Pinpoint the cell where the given text exists, returning its (X, Y) midpoint coordinate. 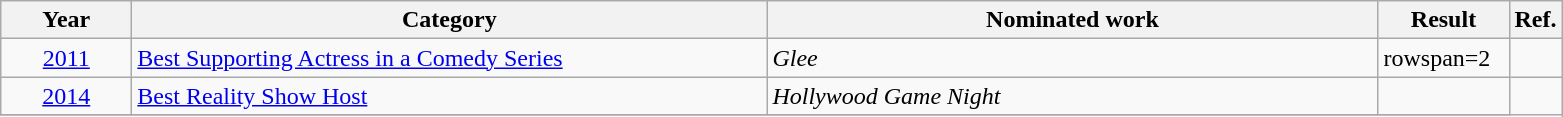
2014 (66, 96)
Ref. (1536, 20)
2011 (66, 58)
Result (1444, 20)
Nominated work (1072, 20)
Best Supporting Actress in a Comedy Series (450, 58)
Hollywood Game Night (1072, 96)
Best Reality Show Host (450, 96)
Category (450, 20)
Year (66, 20)
Glee (1072, 58)
rowspan=2 (1444, 58)
